Scan for the cell matching the given text and deliver its (x, y) coordinate at center. 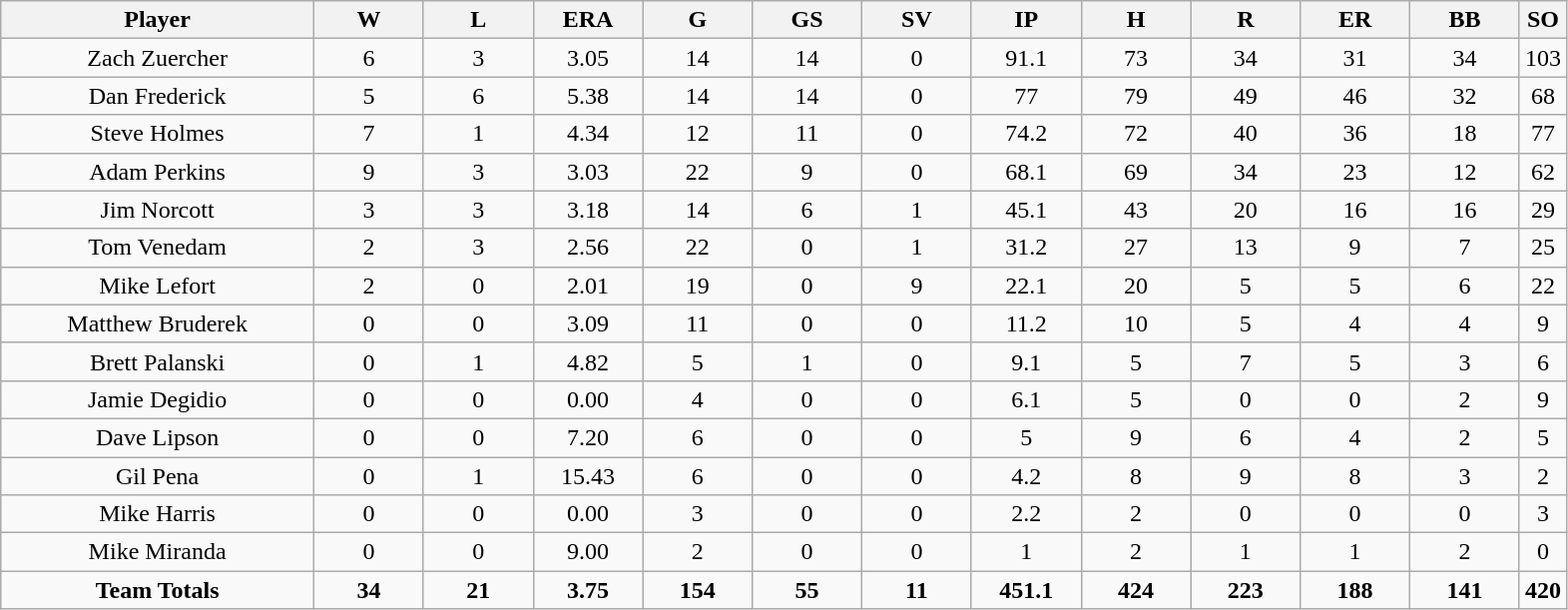
Gil Pena (158, 476)
7.20 (588, 437)
BB (1465, 20)
4.34 (588, 134)
22.1 (1026, 286)
SO (1543, 20)
31.2 (1026, 248)
15.43 (588, 476)
32 (1465, 96)
Matthew Bruderek (158, 323)
9.1 (1026, 361)
3.75 (588, 590)
11.2 (1026, 323)
79 (1136, 96)
19 (698, 286)
Brett Palanski (158, 361)
L (478, 20)
72 (1136, 134)
Mike Harris (158, 514)
ERA (588, 20)
Steve Holmes (158, 134)
31 (1355, 58)
2.56 (588, 248)
3.18 (588, 210)
Zach Zuercher (158, 58)
GS (807, 20)
21 (478, 590)
Jamie Degidio (158, 399)
23 (1355, 172)
68 (1543, 96)
3.03 (588, 172)
45.1 (1026, 210)
55 (807, 590)
36 (1355, 134)
Mike Miranda (158, 552)
Dan Frederick (158, 96)
29 (1543, 210)
62 (1543, 172)
141 (1465, 590)
49 (1246, 96)
18 (1465, 134)
73 (1136, 58)
9.00 (588, 552)
Player (158, 20)
SV (917, 20)
27 (1136, 248)
W (368, 20)
103 (1543, 58)
6.1 (1026, 399)
4.2 (1026, 476)
IP (1026, 20)
Team Totals (158, 590)
74.2 (1026, 134)
G (698, 20)
46 (1355, 96)
Jim Norcott (158, 210)
5.38 (588, 96)
3.09 (588, 323)
Dave Lipson (158, 437)
420 (1543, 590)
Adam Perkins (158, 172)
154 (698, 590)
451.1 (1026, 590)
223 (1246, 590)
188 (1355, 590)
H (1136, 20)
424 (1136, 590)
40 (1246, 134)
3.05 (588, 58)
2.01 (588, 286)
ER (1355, 20)
2.2 (1026, 514)
43 (1136, 210)
Mike Lefort (158, 286)
R (1246, 20)
68.1 (1026, 172)
4.82 (588, 361)
10 (1136, 323)
13 (1246, 248)
69 (1136, 172)
Tom Venedam (158, 248)
91.1 (1026, 58)
25 (1543, 248)
